Provide the (x, y) coordinate of the cell's center where the given text is located.  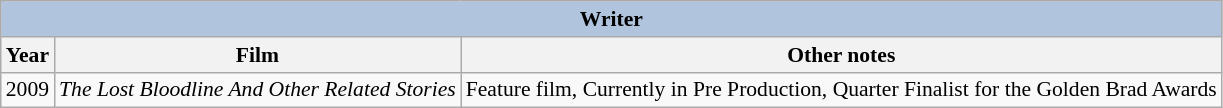
Feature film, Currently in Pre Production, Quarter Finalist for the Golden Brad Awards (842, 90)
2009 (28, 90)
The Lost Bloodline And Other Related Stories (258, 90)
Film (258, 55)
Year (28, 55)
Other notes (842, 55)
Writer (612, 19)
